Pinpoint the cell where the given text exists, returning its [X, Y] midpoint coordinate. 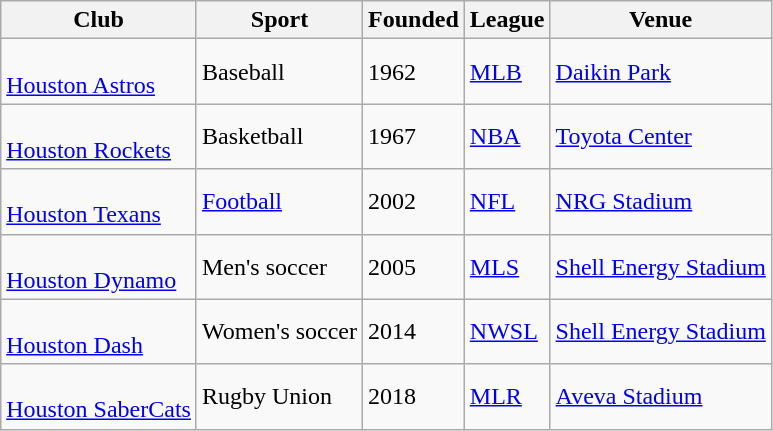
NRG Stadium [660, 202]
Men's soccer [279, 266]
NBA [507, 136]
2005 [414, 266]
Founded [414, 20]
Toyota Center [660, 136]
Houston SaberCats [99, 396]
Daikin Park [660, 72]
1967 [414, 136]
Houston Astros [99, 72]
1962 [414, 72]
2002 [414, 202]
Football [279, 202]
MLR [507, 396]
2018 [414, 396]
League [507, 20]
Houston Dash [99, 332]
Basketball [279, 136]
Houston Texans [99, 202]
2014 [414, 332]
Club [99, 20]
Sport [279, 20]
Venue [660, 20]
Baseball [279, 72]
Rugby Union [279, 396]
Aveva Stadium [660, 396]
MLS [507, 266]
Houston Rockets [99, 136]
NFL [507, 202]
MLB [507, 72]
NWSL [507, 332]
Houston Dynamo [99, 266]
Women's soccer [279, 332]
